Provide the [X, Y] coordinate of the cell's center where the given text is located.  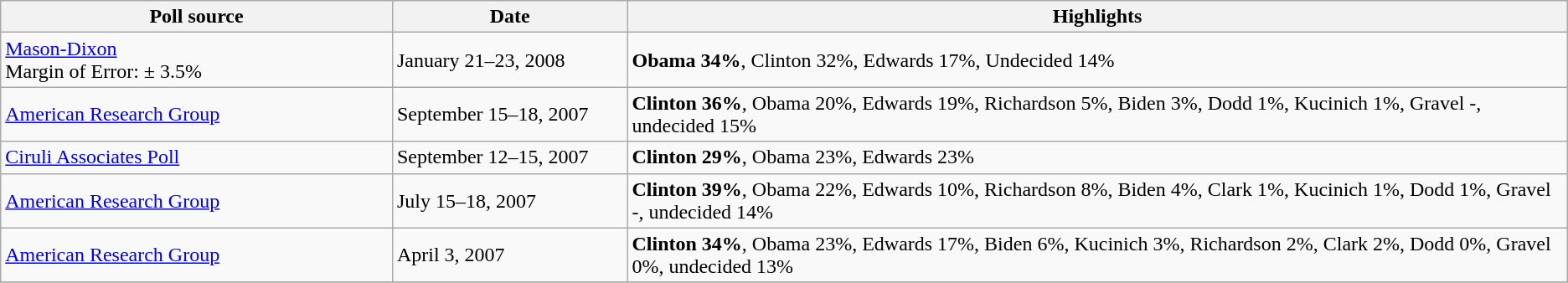
Clinton 39%, Obama 22%, Edwards 10%, Richardson 8%, Biden 4%, Clark 1%, Kucinich 1%, Dodd 1%, Gravel -, undecided 14% [1097, 201]
January 21–23, 2008 [509, 60]
Mason-DixonMargin of Error: ± 3.5% [197, 60]
April 3, 2007 [509, 255]
September 12–15, 2007 [509, 157]
Obama 34%, Clinton 32%, Edwards 17%, Undecided 14% [1097, 60]
Ciruli Associates Poll [197, 157]
Date [509, 17]
July 15–18, 2007 [509, 201]
September 15–18, 2007 [509, 114]
Clinton 36%, Obama 20%, Edwards 19%, Richardson 5%, Biden 3%, Dodd 1%, Kucinich 1%, Gravel -, undecided 15% [1097, 114]
Highlights [1097, 17]
Clinton 34%, Obama 23%, Edwards 17%, Biden 6%, Kucinich 3%, Richardson 2%, Clark 2%, Dodd 0%, Gravel 0%, undecided 13% [1097, 255]
Clinton 29%, Obama 23%, Edwards 23% [1097, 157]
Poll source [197, 17]
